Return the (x, y) coordinate for the center point of the cell that contains the specified text.  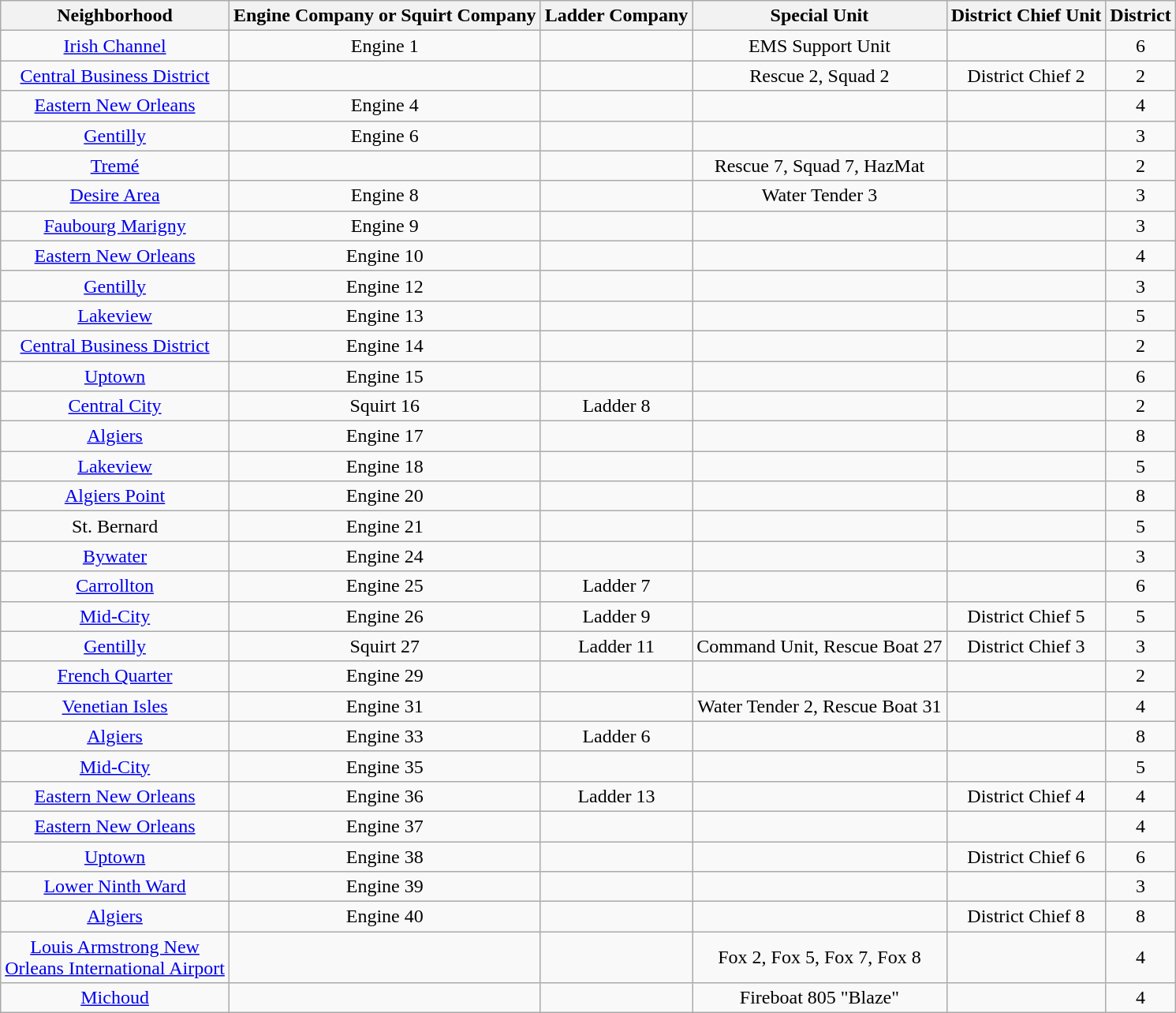
Engine 24 (385, 556)
Carrollton (115, 586)
Engine Company or Squirt Company (385, 16)
Engine 18 (385, 466)
Neighborhood (115, 16)
Ladder 11 (617, 646)
Venetian Isles (115, 706)
Water Tender 2, Rescue Boat 31 (819, 706)
Engine 36 (385, 796)
Engine 10 (385, 256)
Command Unit, Rescue Boat 27 (819, 646)
Fox 2, Fox 5, Fox 7, Fox 8 (819, 958)
Engine 15 (385, 376)
Engine 31 (385, 706)
Central City (115, 406)
Engine 4 (385, 106)
Ladder 7 (617, 586)
Engine 13 (385, 316)
Squirt 27 (385, 646)
Engine 12 (385, 286)
Louis Armstrong New Orleans International Airport (115, 958)
Ladder 13 (617, 796)
Engine 26 (385, 616)
District Chief 5 (1026, 616)
Ladder 6 (617, 736)
Ladder 8 (617, 406)
Engine 20 (385, 496)
Engine 9 (385, 226)
Rescue 2, Squad 2 (819, 76)
Engine 35 (385, 766)
District Chief 8 (1026, 917)
Lower Ninth Ward (115, 887)
Engine 29 (385, 676)
St. Bernard (115, 526)
Engine 33 (385, 736)
Faubourg Marigny (115, 226)
Engine 39 (385, 887)
Fireboat 805 "Blaze" (819, 998)
District Chief Unit (1026, 16)
EMS Support Unit (819, 46)
Ladder 9 (617, 616)
District Chief 4 (1026, 796)
Engine 37 (385, 826)
French Quarter (115, 676)
District Chief 3 (1026, 646)
Rescue 7, Squad 7, HazMat (819, 166)
Irish Channel (115, 46)
Water Tender 3 (819, 196)
Engine 38 (385, 856)
Special Unit (819, 16)
District (1141, 16)
Bywater (115, 556)
Engine 25 (385, 586)
Engine 1 (385, 46)
District Chief 6 (1026, 856)
Desire Area (115, 196)
Tremé (115, 166)
District Chief 2 (1026, 76)
Engine 40 (385, 917)
Engine 17 (385, 436)
Algiers Point (115, 496)
Engine 21 (385, 526)
Squirt 16 (385, 406)
Engine 6 (385, 136)
Michoud (115, 998)
Engine 14 (385, 346)
Ladder Company (617, 16)
Engine 8 (385, 196)
